Capture the cell that displays the provided text and extract its (X, Y) central coordinate. 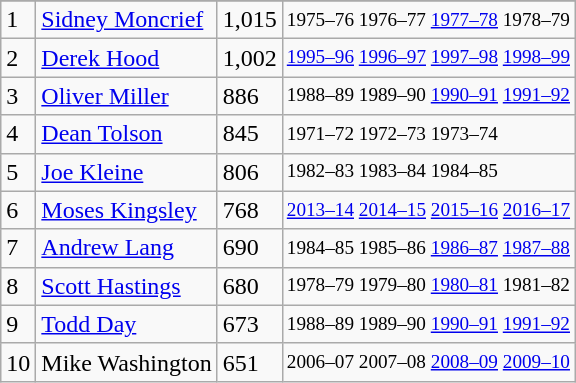
1978–79 1979–80 1980–81 1981–82 (428, 286)
845 (250, 134)
1,002 (250, 58)
806 (250, 172)
8 (18, 286)
680 (250, 286)
3 (18, 96)
1975–76 1976–77 1977–78 1978–79 (428, 20)
1,015 (250, 20)
2 (18, 58)
1 (18, 20)
Joe Kleine (126, 172)
768 (250, 210)
5 (18, 172)
9 (18, 324)
690 (250, 248)
Sidney Moncrief (126, 20)
Dean Tolson (126, 134)
1984–85 1985–86 1986–87 1987–88 (428, 248)
6 (18, 210)
886 (250, 96)
1982–83 1983–84 1984–85 (428, 172)
Oliver Miller (126, 96)
2013–14 2014–15 2015–16 2016–17 (428, 210)
1995–96 1996–97 1997–98 1998–99 (428, 58)
Scott Hastings (126, 286)
1971–72 1972–73 1973–74 (428, 134)
Mike Washington (126, 362)
651 (250, 362)
7 (18, 248)
2006–07 2007–08 2008–09 2009–10 (428, 362)
Moses Kingsley (126, 210)
10 (18, 362)
4 (18, 134)
Andrew Lang (126, 248)
673 (250, 324)
Todd Day (126, 324)
Derek Hood (126, 58)
